For the text-containing cell, return its midpoint in [X, Y] coordinate format. 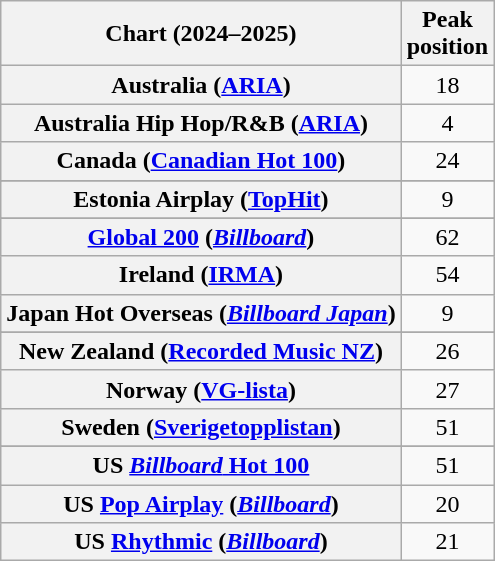
27 [447, 389]
21 [447, 542]
62 [447, 237]
Ireland (IRMA) [201, 275]
Canada (Canadian Hot 100) [201, 161]
New Zealand (Recorded Music NZ) [201, 351]
Chart (2024–2025) [201, 34]
24 [447, 161]
Australia Hip Hop/R&B (ARIA) [201, 123]
54 [447, 275]
Japan Hot Overseas (Billboard Japan) [201, 313]
US Rhythmic (Billboard) [201, 542]
26 [447, 351]
Estonia Airplay (TopHit) [201, 199]
4 [447, 123]
Norway (VG-lista) [201, 389]
18 [447, 85]
US Billboard Hot 100 [201, 465]
Peakposition [447, 34]
Australia (ARIA) [201, 85]
Global 200 (Billboard) [201, 237]
20 [447, 503]
Sweden (Sverigetopplistan) [201, 427]
US Pop Airplay (Billboard) [201, 503]
